Capture the cell that displays the provided text and extract its [X, Y] central coordinate. 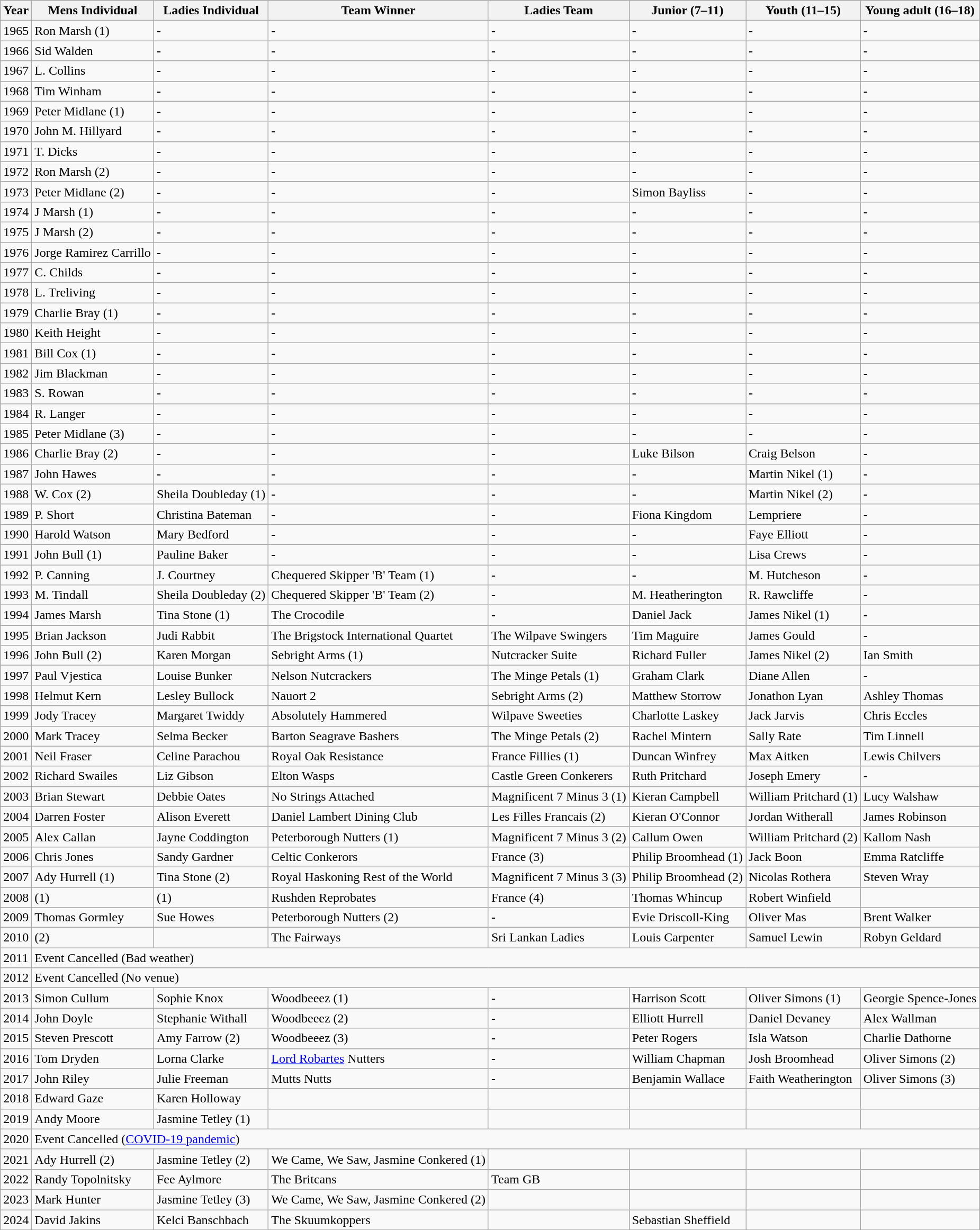
Young adult (16–18) [920, 11]
S. Rowan [93, 393]
Helmut Kern [93, 696]
Wilpave Sweeties [559, 716]
P. Canning [93, 574]
Pauline Baker [211, 554]
Charlotte Laskey [687, 716]
Edward Gaze [93, 1099]
Julie Freeman [211, 1079]
Peter Rogers [687, 1038]
Peterborough Nutters (2) [379, 918]
Lewis Chilvers [920, 756]
1988 [16, 494]
1966 [16, 51]
Les Filles Francais (2) [559, 816]
Louise Bunker [211, 676]
1999 [16, 716]
Amy Farrow (2) [211, 1038]
Elliott Hurrell [687, 1018]
Lisa Crews [804, 554]
Oliver Simons (2) [920, 1058]
1969 [16, 111]
John M. Hillyard [93, 131]
L. Collins [93, 71]
Castle Green Conkerers [559, 776]
David Jakins [93, 1219]
Samuel Lewin [804, 938]
Chris Jones [93, 857]
Luke Bilson [687, 454]
Selma Becker [211, 736]
Richard Fuller [687, 656]
Royal Haskoning Rest of the World [379, 877]
1965 [16, 31]
James Marsh [93, 615]
Nicolas Rothera [804, 877]
Diane Allen [804, 676]
Charlie Bray (1) [93, 313]
Robyn Geldard [920, 938]
Magnificent 7 Minus 3 (3) [559, 877]
J Marsh (2) [93, 232]
Randy Topolnitsky [93, 1179]
Jorge Ramirez Carrillo [93, 253]
Evie Driscoll-King [687, 918]
2013 [16, 998]
L. Treliving [93, 293]
Steven Wray [920, 877]
Duncan Winfrey [687, 756]
Ashley Thomas [920, 696]
Elton Wasps [379, 776]
J. Courtney [211, 574]
1985 [16, 434]
Sophie Knox [211, 998]
Daniel Devaney [804, 1018]
R. Rawcliffe [804, 595]
Oliver Simons (1) [804, 998]
Craig Belson [804, 454]
P. Short [93, 514]
1984 [16, 414]
Lorna Clarke [211, 1058]
France (4) [559, 897]
M. Tindall [93, 595]
Emma Ratcliffe [920, 857]
1991 [16, 554]
Josh Broomhead [804, 1058]
Jack Boon [804, 857]
W. Cox (2) [93, 494]
Georgie Spence-Jones [920, 998]
1970 [16, 131]
Louis Carpenter [687, 938]
John Bull (1) [93, 554]
Keith Height [93, 333]
Robert Winfield [804, 897]
Charlie Dathorne [920, 1038]
Rachel Mintern [687, 736]
Ady Hurrell (1) [93, 877]
2020 [16, 1139]
2007 [16, 877]
M. Heatherington [687, 595]
Karen Holloway [211, 1099]
1981 [16, 353]
Lesley Bullock [211, 696]
Jody Tracey [93, 716]
1974 [16, 212]
Mark Tracey [93, 736]
The Skuumkoppers [379, 1219]
Ladies Individual [211, 11]
Darren Foster [93, 816]
James Robinson [920, 816]
2017 [16, 1079]
1975 [16, 232]
2004 [16, 816]
Andy Moore [93, 1119]
2001 [16, 756]
Event Cancelled (COVID-19 pandemic) [506, 1139]
Kelci Banschbach [211, 1219]
1977 [16, 273]
1967 [16, 71]
2003 [16, 796]
C. Childs [93, 273]
1978 [16, 293]
Celtic Conkerors [379, 857]
Event Cancelled (Bad weather) [506, 958]
Sebright Arms (1) [379, 656]
Peter Midlane (3) [93, 434]
Woodbeeez (2) [379, 1018]
2006 [16, 857]
Joseph Emery [804, 776]
Lord Robartes Nutters [379, 1058]
Paul Vjestica [93, 676]
1997 [16, 676]
Mutts Nutts [379, 1079]
Magnificent 7 Minus 3 (2) [559, 837]
Martin Nikel (2) [804, 494]
1980 [16, 333]
Thomas Gormley [93, 918]
Benjamin Wallace [687, 1079]
Nutcracker Suite [559, 656]
Judi Rabbit [211, 635]
Sheila Doubleday (2) [211, 595]
2016 [16, 1058]
Harrison Scott [687, 998]
Chequered Skipper 'B' Team (2) [379, 595]
Ladies Team [559, 11]
Simon Cullum [93, 998]
Sheila Doubleday (1) [211, 494]
Year [16, 11]
Bill Cox (1) [93, 353]
Neil Fraser [93, 756]
Absolutely Hammered [379, 716]
Richard Swailes [93, 776]
Faith Weatherington [804, 1079]
Tim Maguire [687, 635]
Tina Stone (1) [211, 615]
John Riley [93, 1079]
Lempriere [804, 514]
We Came, We Saw, Jasmine Conkered (2) [379, 1199]
1989 [16, 514]
Brent Walker [920, 918]
The Wilpave Swingers [559, 635]
2005 [16, 837]
Liz Gibson [211, 776]
William Pritchard (1) [804, 796]
Sandy Gardner [211, 857]
Mary Bedford [211, 534]
Tom Dryden [93, 1058]
Sally Rate [804, 736]
Ron Marsh (2) [93, 172]
2000 [16, 736]
We Came, We Saw, Jasmine Conkered (1) [379, 1159]
Stephanie Withall [211, 1018]
Mark Hunter [93, 1199]
Brian Jackson [93, 635]
Tina Stone (2) [211, 877]
2024 [16, 1219]
1973 [16, 192]
2015 [16, 1038]
Rushden Reprobates [379, 897]
Philip Broomhead (1) [687, 857]
John Bull (2) [93, 656]
Sri Lankan Ladies [559, 938]
Isla Watson [804, 1038]
Oliver Mas [804, 918]
The Crocodile [379, 615]
Youth (11–15) [804, 11]
2018 [16, 1099]
Alex Callan [93, 837]
Mens Individual [93, 11]
1992 [16, 574]
Event Cancelled (No venue) [506, 978]
Woodbeeez (3) [379, 1038]
James Nikel (2) [804, 656]
Jasmine Tetley (3) [211, 1199]
Margaret Twiddy [211, 716]
Brian Stewart [93, 796]
John Doyle [93, 1018]
1971 [16, 151]
The Britcans [379, 1179]
M. Hutcheson [804, 574]
1982 [16, 373]
Sid Walden [93, 51]
Ady Hurrell (2) [93, 1159]
Martin Nikel (1) [804, 474]
1979 [16, 313]
1972 [16, 172]
Sue Howes [211, 918]
Jayne Coddington [211, 837]
Daniel Lambert Dining Club [379, 816]
Fiona Kingdom [687, 514]
Sebastian Sheffield [687, 1219]
Lucy Walshaw [920, 796]
Peter Midlane (1) [93, 111]
Charlie Bray (2) [93, 454]
Nauort 2 [379, 696]
Kieran O'Connor [687, 816]
Steven Prescott [93, 1038]
2023 [16, 1199]
Jim Blackman [93, 373]
Ron Marsh (1) [93, 31]
Graham Clark [687, 676]
Jasmine Tetley (2) [211, 1159]
Jordan Witherall [804, 816]
Junior (7–11) [687, 11]
2002 [16, 776]
Alison Everett [211, 816]
1994 [16, 615]
1986 [16, 454]
Sebright Arms (2) [559, 696]
Thomas Whincup [687, 897]
1990 [16, 534]
2010 [16, 938]
Kallom Nash [920, 837]
1976 [16, 253]
Simon Bayliss [687, 192]
1995 [16, 635]
Barton Seagrave Bashers [379, 736]
Karen Morgan [211, 656]
2021 [16, 1159]
Jonathon Lyan [804, 696]
(2) [93, 938]
Chequered Skipper 'B' Team (1) [379, 574]
1998 [16, 696]
Debbie Oates [211, 796]
No Strings Attached [379, 796]
2014 [16, 1018]
Ruth Pritchard [687, 776]
William Chapman [687, 1058]
The Minge Petals (1) [559, 676]
1983 [16, 393]
J Marsh (1) [93, 212]
Tim Linnell [920, 736]
France (3) [559, 857]
John Hawes [93, 474]
Tim Winham [93, 91]
Magnificent 7 Minus 3 (1) [559, 796]
Woodbeeez (1) [379, 998]
William Pritchard (2) [804, 837]
1968 [16, 91]
Harold Watson [93, 534]
2011 [16, 958]
Team Winner [379, 11]
2019 [16, 1119]
2009 [16, 918]
Team GB [559, 1179]
Royal Oak Resistance [379, 756]
Faye Elliott [804, 534]
1996 [16, 656]
France Fillies (1) [559, 756]
1987 [16, 474]
1993 [16, 595]
Peter Midlane (2) [93, 192]
Jasmine Tetley (1) [211, 1119]
Alex Wallman [920, 1018]
Callum Owen [687, 837]
Daniel Jack [687, 615]
R. Langer [93, 414]
James Nikel (1) [804, 615]
Ian Smith [920, 656]
2008 [16, 897]
2012 [16, 978]
Fee Aylmore [211, 1179]
Jack Jarvis [804, 716]
T. Dicks [93, 151]
James Gould [804, 635]
2022 [16, 1179]
Christina Bateman [211, 514]
Chris Eccles [920, 716]
Oliver Simons (3) [920, 1079]
The Brigstock International Quartet [379, 635]
Kieran Campbell [687, 796]
Matthew Storrow [687, 696]
Nelson Nutcrackers [379, 676]
The Minge Petals (2) [559, 736]
Peterborough Nutters (1) [379, 837]
Philip Broomhead (2) [687, 877]
Celine Parachou [211, 756]
Max Aitken [804, 756]
The Fairways [379, 938]
